Scan for the cell matching the given text and deliver its (X, Y) coordinate at center. 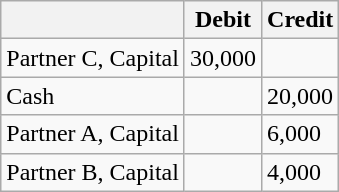
4,000 (300, 172)
Cash (93, 96)
Debit (222, 20)
Credit (300, 20)
Partner C, Capital (93, 58)
Partner A, Capital (93, 134)
6,000 (300, 134)
Partner B, Capital (93, 172)
30,000 (222, 58)
20,000 (300, 96)
